Return the (x, y) coordinate for the center point of the cell that contains the specified text.  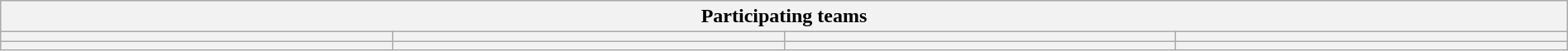
Participating teams (784, 16)
